Pinpoint the cell where the given text exists, returning its (x, y) midpoint coordinate. 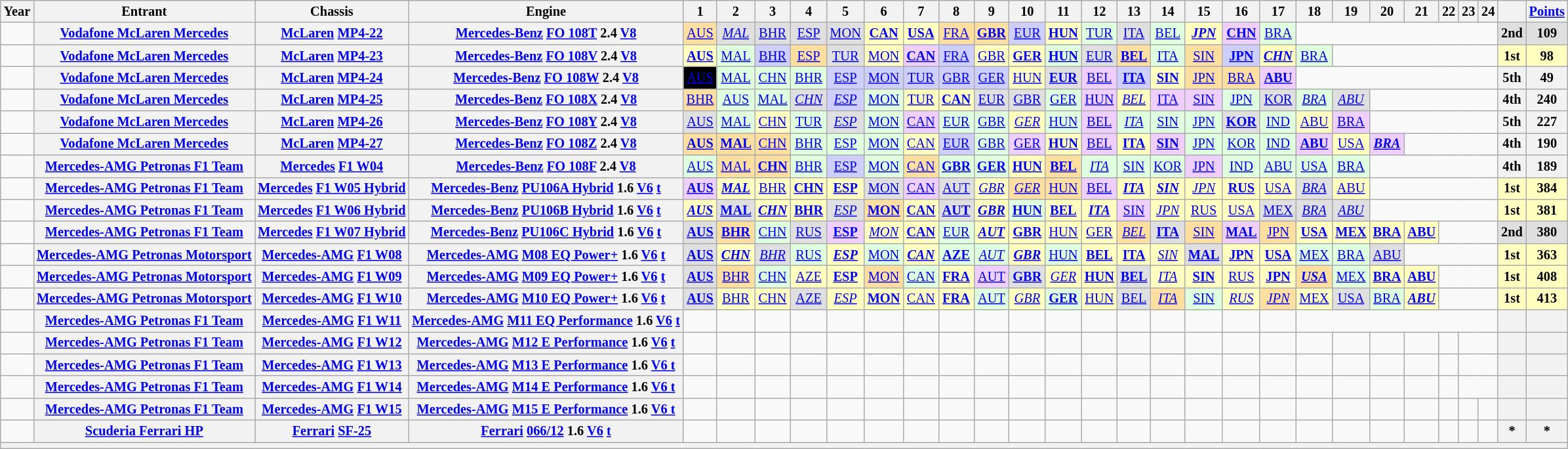
Mercedes-AMG M12 E Performance 1.6 V6 t (546, 343)
Mercedes-AMG F1 W14 (332, 387)
10 (1027, 11)
Mercedes-AMG F1 W15 (332, 409)
Mercedes-AMG M13 E Performance 1.6 V6 t (546, 365)
McLaren MP4-24 (332, 77)
49 (1547, 77)
22 (1449, 11)
Mercedes-Benz PU106B Hybrid 1.6 V6 t (546, 210)
McLaren MP4-25 (332, 100)
98 (1547, 56)
9 (992, 11)
16 (1241, 11)
Mercedes-AMG F1 W09 (332, 276)
Mercedes-Benz PU106C Hybrid 1.6 V6 t (546, 232)
13 (1134, 11)
189 (1547, 166)
5 (846, 11)
Mercedes-AMG M14 E Performance 1.6 V6 t (546, 387)
Mercedes-AMG M09 EQ Power+ 1.6 V6 t (546, 276)
Mercedes-AMG F1 W10 (332, 299)
Mercedes-Benz FO 108V 2.4 V8 (546, 56)
24 (1488, 11)
Year (17, 11)
17 (1277, 11)
Ferrari 066/12 1.6 V6 t (546, 431)
413 (1547, 299)
Mercedes-Benz FO 108F 2.4 V8 (546, 166)
380 (1547, 232)
190 (1547, 144)
McLaren MP4-22 (332, 33)
240 (1547, 100)
Entrant (144, 11)
Mercedes-AMG F1 W13 (332, 365)
363 (1547, 255)
6 (884, 11)
Mercedes-Benz FO 108X 2.4 V8 (546, 100)
1 (700, 11)
Mercedes-AMG F1 W12 (332, 343)
Mercedes-Benz FO 108Z 2.4 V8 (546, 144)
Ferrari SF-25 (332, 431)
Points (1547, 11)
14 (1167, 11)
Mercedes F1 W06 Hybrid (332, 210)
Mercedes-AMG M10 EQ Power+ 1.6 V6 t (546, 299)
Mercedes-AMG M08 EQ Power+ 1.6 V6 t (546, 255)
227 (1547, 122)
8 (956, 11)
20 (1388, 11)
Mercedes-Benz FO 108Y 2.4 V8 (546, 122)
23 (1468, 11)
Mercedes-AMG F1 W08 (332, 255)
2 (736, 11)
21 (1422, 11)
McLaren MP4-23 (332, 56)
12 (1099, 11)
Mercedes-AMG M15 E Performance 1.6 V6 t (546, 409)
15 (1204, 11)
7 (921, 11)
3 (773, 11)
381 (1547, 210)
Scuderia Ferrari HP (144, 431)
18 (1314, 11)
Mercedes-Benz FO 108T 2.4 V8 (546, 33)
Engine (546, 11)
Mercedes F1 W05 Hybrid (332, 188)
Mercedes F1 W04 (332, 166)
McLaren MP4-26 (332, 122)
408 (1547, 276)
Mercedes-Benz PU106A Hybrid 1.6 V6 t (546, 188)
Mercedes-AMG F1 W11 (332, 321)
McLaren MP4-27 (332, 144)
Mercedes-Benz FO 108W 2.4 V8 (546, 77)
Chassis (332, 11)
Mercedes-AMG M11 EQ Performance 1.6 V6 t (546, 321)
19 (1351, 11)
4 (809, 11)
109 (1547, 33)
Mercedes F1 W07 Hybrid (332, 232)
11 (1064, 11)
384 (1547, 188)
